Scan for the cell matching the given text and deliver its (x, y) coordinate at center. 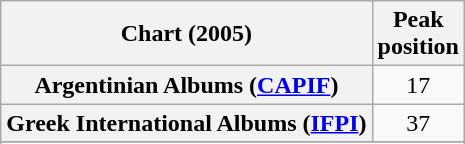
17 (418, 85)
Argentinian Albums (CAPIF) (186, 85)
Chart (2005) (186, 34)
Greek International Albums (IFPI) (186, 123)
Peakposition (418, 34)
37 (418, 123)
